Find where the given text appears and provide that cell's center as [X, Y] coordinate. 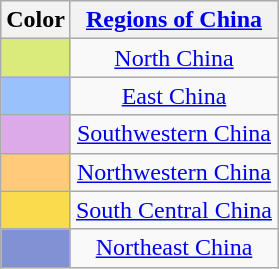
Northwestern China [174, 172]
Northeast China [174, 248]
East China [174, 96]
South Central China [174, 210]
Regions of China [174, 20]
Southwestern China [174, 134]
Color [36, 20]
North China [174, 58]
